Determine the [x, y] coordinate at the center of the cell enclosing the given text.  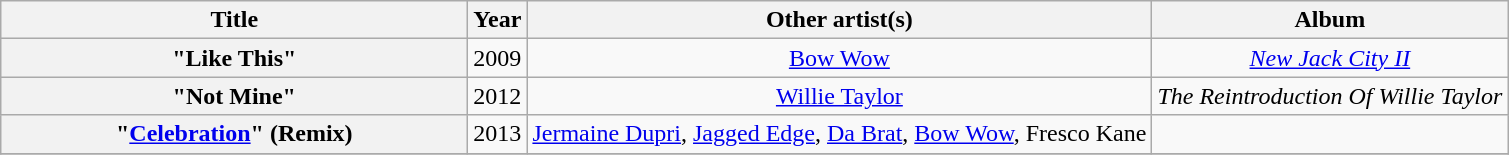
Jermaine Dupri, Jagged Edge, Da Brat, Bow Wow, Fresco Kane [840, 134]
"Like This" [234, 58]
Bow Wow [840, 58]
"Not Mine" [234, 96]
New Jack City II [1330, 58]
"Celebration" (Remix) [234, 134]
Willie Taylor [840, 96]
Title [234, 20]
2009 [498, 58]
Album [1330, 20]
Other artist(s) [840, 20]
The Reintroduction Of Willie Taylor [1330, 96]
2012 [498, 96]
2013 [498, 134]
Year [498, 20]
